Scan for the cell matching the given text and deliver its (x, y) coordinate at center. 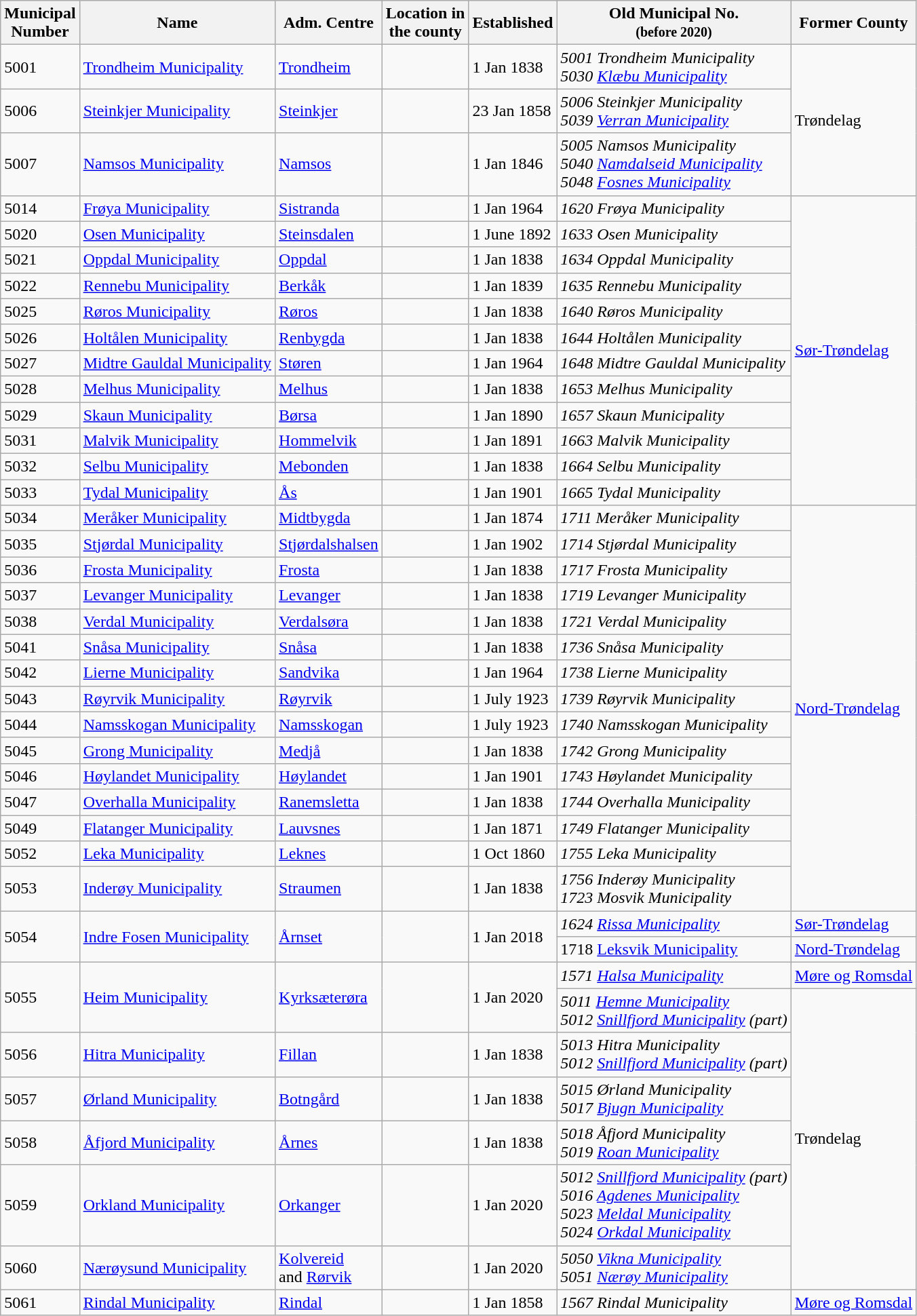
1633 Osen Municipality (674, 234)
1744 Overhalla Municipality (674, 802)
Inderøy Municipality (177, 889)
1567 Rindal Municipality (674, 1302)
1743 Høylandet Municipality (674, 776)
1717 Frosta Municipality (674, 570)
5032 (40, 467)
5056 (40, 1054)
5043 (40, 699)
Straumen (329, 889)
1738 Lierne Municipality (674, 673)
5058 (40, 1142)
5029 (40, 414)
Heim Municipality (177, 997)
5031 (40, 441)
5059 (40, 1205)
Sandvika (329, 673)
Røyrvik Municipality (177, 699)
5018 Åfjord Municipality5019 Roan Municipality (674, 1142)
Leka Municipality (177, 854)
Frosta Municipality (177, 570)
1 Jan 1902 (513, 544)
5006 (40, 111)
5033 (40, 492)
Renbygda (329, 337)
1571 Halsa Municipality (674, 975)
1648 Midtre Gauldal Municipality (674, 363)
Midtbygda (329, 518)
Steinkjer Municipality (177, 111)
5044 (40, 724)
5027 (40, 363)
Established (513, 23)
5034 (40, 518)
Malvik Municipality (177, 441)
Grong Municipality (177, 750)
Botngård (329, 1099)
Verdalsøra (329, 621)
5052 (40, 854)
Osen Municipality (177, 234)
Adm. Centre (329, 23)
5045 (40, 750)
Steinsdalen (329, 234)
Røros Municipality (177, 311)
5061 (40, 1302)
Namsos Municipality (177, 164)
5011 Hemne Municipality5012 Snillfjord Municipality (part) (674, 1011)
Sistranda (329, 208)
Lauvsnes (329, 828)
1624 Rissa Municipality (674, 924)
Leknes (329, 854)
1 Jan 2018 (513, 937)
1644 Holtålen Municipality (674, 337)
Namsos (329, 164)
1719 Levanger Municipality (674, 596)
5042 (40, 673)
1 Jan 1874 (513, 518)
5055 (40, 997)
Flatanger Municipality (177, 828)
Støren (329, 363)
1718 Leksvik Municipality (674, 950)
5001 Trondheim Municipality5030 Klæbu Municipality (674, 66)
Rindal (329, 1302)
1 Jan 1846 (513, 164)
5028 (40, 389)
5053 (40, 889)
5021 (40, 260)
Røyrvik (329, 699)
Nærøysund Municipality (177, 1267)
Mebonden (329, 467)
Holtålen Municipality (177, 337)
Verdal Municipality (177, 621)
Årnset (329, 937)
5038 (40, 621)
Rennebu Municipality (177, 286)
Skaun Municipality (177, 414)
Stjørdalshalsen (329, 544)
1 Jan 1858 (513, 1302)
Lierne Municipality (177, 673)
1663 Malvik Municipality (674, 441)
Trondheim (329, 66)
Medjå (329, 750)
1665 Tydal Municipality (674, 492)
Stjørdal Municipality (177, 544)
Ørland Municipality (177, 1099)
1 June 1892 (513, 234)
Melhus Municipality (177, 389)
1664 Selbu Municipality (674, 467)
Kolvereidand Rørvik (329, 1267)
1657 Skaun Municipality (674, 414)
Fillan (329, 1054)
Overhalla Municipality (177, 802)
5022 (40, 286)
1640 Røros Municipality (674, 311)
Oppdal (329, 260)
Rindal Municipality (177, 1302)
Oppdal Municipality (177, 260)
Snåsa (329, 647)
5001 (40, 66)
5041 (40, 647)
Kyrksæterøra (329, 997)
1 Jan 1839 (513, 286)
Tydal Municipality (177, 492)
Indre Fosen Municipality (177, 937)
5013 Hitra Municipality5012 Snillfjord Municipality (part) (674, 1054)
Berkåk (329, 286)
5006 Steinkjer Municipality5039 Verran Municipality (674, 111)
5046 (40, 776)
5036 (40, 570)
Årnes (329, 1142)
1756 Inderøy Municipality 1723 Mosvik Municipality (674, 889)
5025 (40, 311)
5060 (40, 1267)
5012 Snillfjord Municipality (part)5016 Agdenes Municipality5023 Meldal Municipality5024 Orkdal Municipality (674, 1205)
5047 (40, 802)
Børsa (329, 414)
5037 (40, 596)
23 Jan 1858 (513, 111)
1742 Grong Municipality (674, 750)
Orkland Municipality (177, 1205)
Levanger Municipality (177, 596)
1634 Oppdal Municipality (674, 260)
Meråker Municipality (177, 518)
1 Jan 1891 (513, 441)
Former County (853, 23)
Selbu Municipality (177, 467)
5057 (40, 1099)
Ås (329, 492)
Frosta (329, 570)
1635 Rennebu Municipality (674, 286)
Hommelvik (329, 441)
1653 Melhus Municipality (674, 389)
5014 (40, 208)
Melhus (329, 389)
1620 Frøya Municipality (674, 208)
5050 Vikna Municipality5051 Nærøy Municipality (674, 1267)
1740 Namsskogan Municipality (674, 724)
Namsskogan (329, 724)
Namsskogan Municipality (177, 724)
Røros (329, 311)
5015 Ørland Municipality5017 Bjugn Municipality (674, 1099)
5026 (40, 337)
Old Municipal No.(before 2020) (674, 23)
1749 Flatanger Municipality (674, 828)
Location inthe county (425, 23)
Høylandet (329, 776)
Hitra Municipality (177, 1054)
1711 Meråker Municipality (674, 518)
5035 (40, 544)
5007 (40, 164)
Name (177, 23)
Orkanger (329, 1205)
Frøya Municipality (177, 208)
1739 Røyrvik Municipality (674, 699)
1736 Snåsa Municipality (674, 647)
Høylandet Municipality (177, 776)
1721 Verdal Municipality (674, 621)
5049 (40, 828)
Midtre Gauldal Municipality (177, 363)
Levanger (329, 596)
5005 Namsos Municipality5040 Namdalseid Municipality5048 Fosnes Municipality (674, 164)
1755 Leka Municipality (674, 854)
Snåsa Municipality (177, 647)
Steinkjer (329, 111)
MunicipalNumber (40, 23)
5020 (40, 234)
Ranemsletta (329, 802)
Åfjord Municipality (177, 1142)
Trondheim Municipality (177, 66)
1 Jan 1890 (513, 414)
1714 Stjørdal Municipality (674, 544)
1 Oct 1860 (513, 854)
5054 (40, 937)
1 Jan 1871 (513, 828)
